For the text-containing cell, return its midpoint in [X, Y] coordinate format. 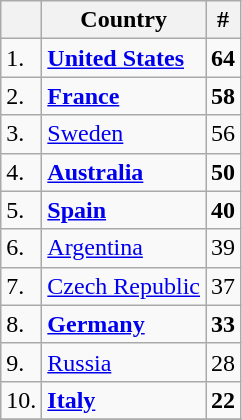
64 [224, 58]
United States [124, 58]
Argentina [124, 248]
28 [224, 362]
37 [224, 286]
1. [22, 58]
8. [22, 324]
Germany [124, 324]
9. [22, 362]
5. [22, 210]
Australia [124, 172]
Czech Republic [124, 286]
10. [22, 400]
2. [22, 96]
Sweden [124, 134]
50 [224, 172]
4. [22, 172]
Spain [124, 210]
3. [22, 134]
Italy [124, 400]
33 [224, 324]
7. [22, 286]
# [224, 20]
Russia [124, 362]
6. [22, 248]
58 [224, 96]
22 [224, 400]
39 [224, 248]
France [124, 96]
40 [224, 210]
Country [124, 20]
56 [224, 134]
